Find where the given text appears and provide that cell's center as [X, Y] coordinate. 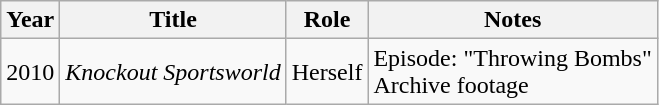
Title [173, 20]
Year [30, 20]
Episode: "Throwing Bombs"Archive footage [512, 72]
Notes [512, 20]
Role [327, 20]
Herself [327, 72]
2010 [30, 72]
Knockout Sportsworld [173, 72]
